For the text-containing cell, return its midpoint in (X, Y) coordinate format. 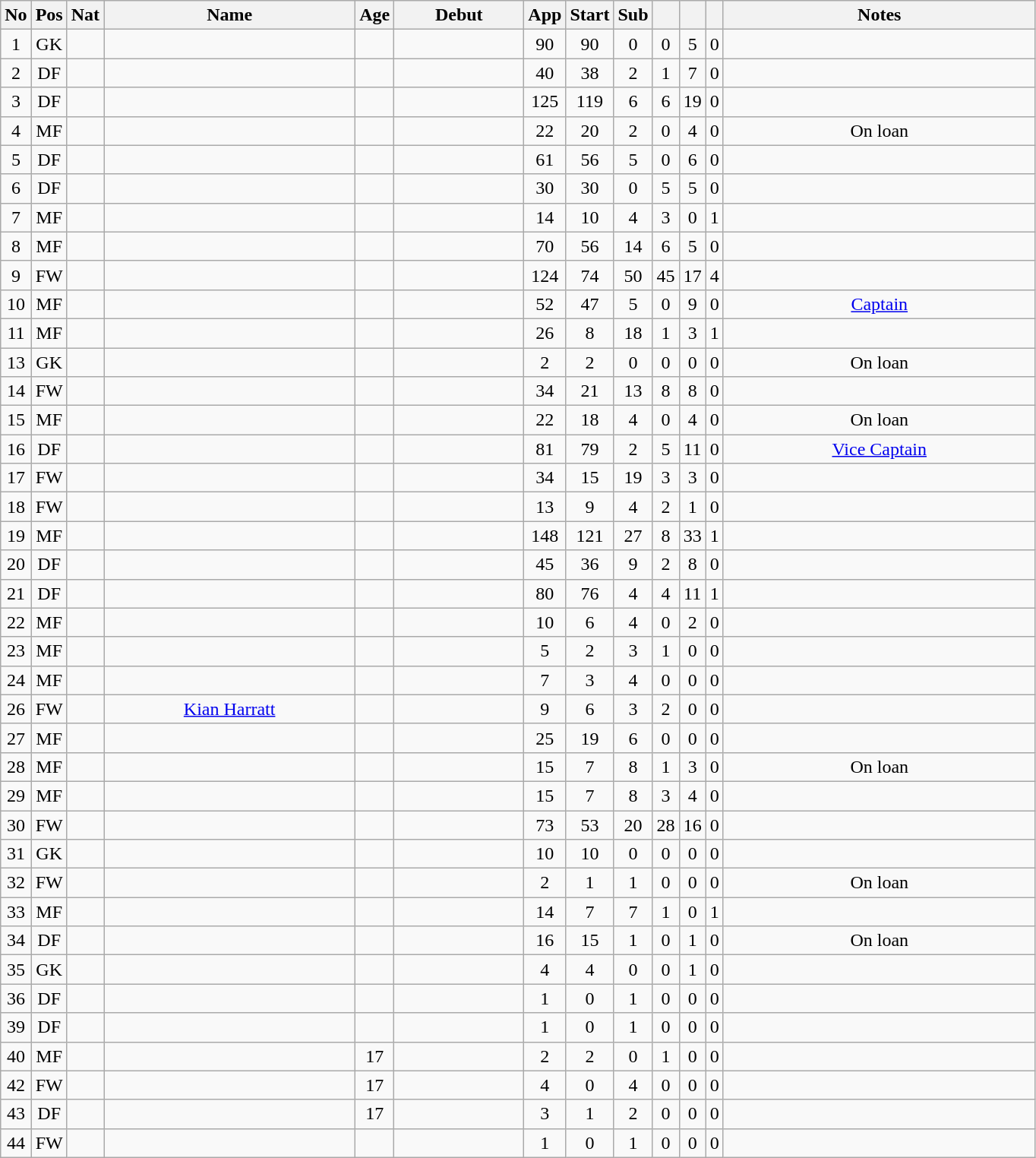
Kian Harratt (229, 709)
Pos (49, 15)
35 (16, 970)
121 (589, 536)
53 (589, 824)
Nat (85, 15)
23 (16, 651)
24 (16, 680)
80 (545, 593)
148 (545, 536)
79 (589, 449)
73 (545, 824)
43 (16, 1114)
32 (16, 883)
Vice Captain (880, 449)
25 (545, 738)
38 (589, 73)
124 (545, 275)
Name (229, 15)
47 (589, 304)
42 (16, 1085)
Age (375, 15)
125 (545, 102)
81 (545, 449)
50 (633, 275)
31 (16, 854)
52 (545, 304)
44 (16, 1143)
61 (545, 160)
76 (589, 593)
No (16, 15)
Start (589, 15)
39 (16, 1027)
Captain (880, 304)
119 (589, 102)
Notes (880, 15)
74 (589, 275)
App (545, 15)
70 (545, 246)
Sub (633, 15)
Debut (459, 15)
29 (16, 796)
